Return the (X, Y) coordinate for the center point of the cell that contains the specified text.  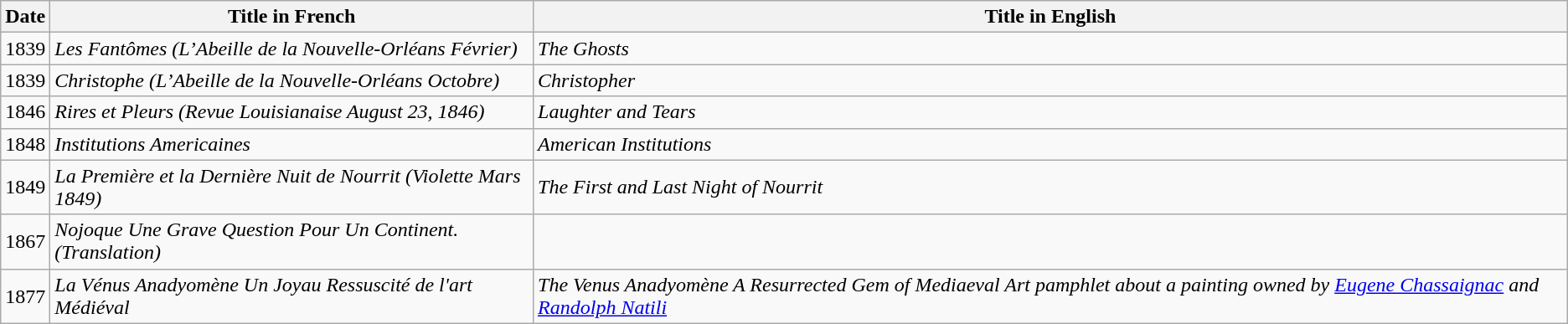
American Institutions (1050, 144)
Date (25, 17)
Nojoque Une Grave Question Pour Un Continent. (Translation) (291, 241)
1848 (25, 144)
Title in French (291, 17)
1867 (25, 241)
Christophe (L’Abeille de la Nouvelle-Orléans Octobre) (291, 80)
Institutions Americaines (291, 144)
The Venus Anadyomène A Resurrected Gem of Mediaeval Art pamphlet about a painting owned by Eugene Chassaignac and Randolph Natili (1050, 296)
La Première et la Dernière Nuit de Nourrit (Violette Mars 1849) (291, 188)
The First and Last Night of Nourrit (1050, 188)
1846 (25, 112)
Rires et Pleurs (Revue Louisianaise August 23, 1846) (291, 112)
Title in English (1050, 17)
Les Fantômes (L’Abeille de la Nouvelle-Orléans Février) (291, 49)
The Ghosts (1050, 49)
La Vénus Anadyomène Un Joyau Ressuscité de l'art Médiéval (291, 296)
Christopher (1050, 80)
Laughter and Tears (1050, 112)
1849 (25, 188)
1877 (25, 296)
